Scan for the cell matching the given text and deliver its [x, y] coordinate at center. 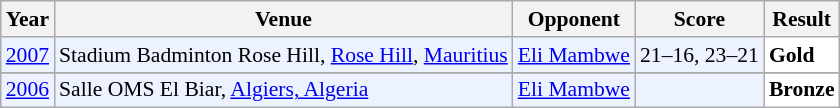
Salle OMS El Biar, Algiers, Algeria [284, 90]
Venue [284, 19]
Opponent [574, 19]
Bronze [802, 90]
Result [802, 19]
Gold [802, 55]
Stadium Badminton Rose Hill, Rose Hill, Mauritius [284, 55]
21–16, 23–21 [700, 55]
Year [28, 19]
2006 [28, 90]
Score [700, 19]
2007 [28, 55]
